Return the [X, Y] coordinate for the center point of the cell that contains the specified text.  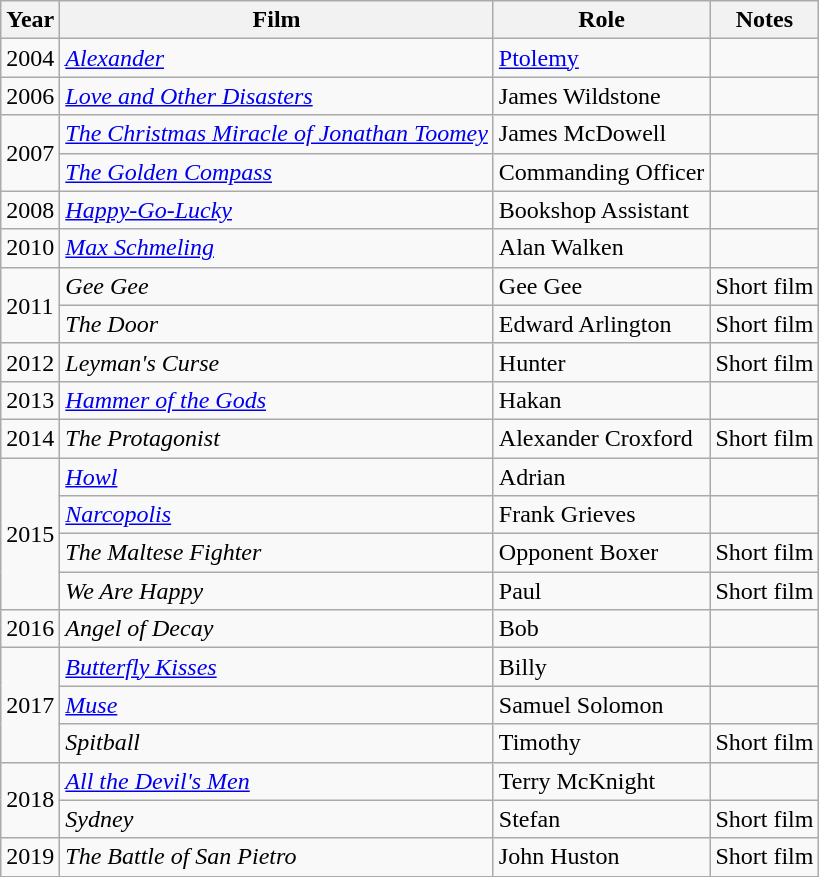
The Golden Compass [277, 172]
2019 [30, 857]
The Door [277, 324]
Narcopolis [277, 515]
The Maltese Fighter [277, 553]
Paul [602, 591]
James Wildstone [602, 96]
Happy-Go-Lucky [277, 210]
Adrian [602, 477]
Stefan [602, 819]
Angel of Decay [277, 629]
2016 [30, 629]
2011 [30, 305]
2006 [30, 96]
2015 [30, 534]
Leyman's Curse [277, 362]
All the Devil's Men [277, 781]
2013 [30, 400]
2004 [30, 58]
Alexander [277, 58]
Sydney [277, 819]
Year [30, 20]
Max Schmeling [277, 248]
2014 [30, 438]
2007 [30, 153]
Bookshop Assistant [602, 210]
Terry McKnight [602, 781]
Notes [764, 20]
2018 [30, 800]
Hakan [602, 400]
John Huston [602, 857]
2010 [30, 248]
Samuel Solomon [602, 705]
Muse [277, 705]
Role [602, 20]
2008 [30, 210]
Commanding Officer [602, 172]
2012 [30, 362]
The Protagonist [277, 438]
Ptolemy [602, 58]
Hammer of the Gods [277, 400]
Love and Other Disasters [277, 96]
2017 [30, 705]
We Are Happy [277, 591]
The Battle of San Pietro [277, 857]
Spitball [277, 743]
The Christmas Miracle of Jonathan Toomey [277, 134]
Alexander Croxford [602, 438]
Bob [602, 629]
Timothy [602, 743]
James McDowell [602, 134]
Billy [602, 667]
Hunter [602, 362]
Frank Grieves [602, 515]
Edward Arlington [602, 324]
Howl [277, 477]
Alan Walken [602, 248]
Opponent Boxer [602, 553]
Butterfly Kisses [277, 667]
Film [277, 20]
